For the text-containing cell, return its midpoint in [x, y] coordinate format. 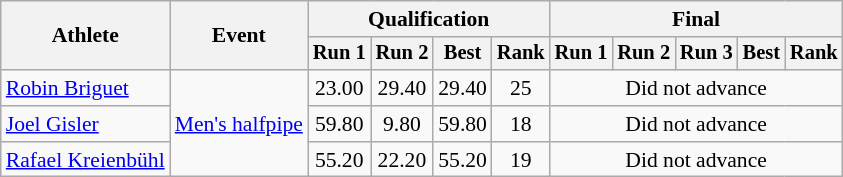
Athlete [86, 36]
Joel Gisler [86, 124]
25 [521, 88]
Qualification [429, 19]
9.80 [402, 124]
Final [696, 19]
Men's halfpipe [239, 124]
18 [521, 124]
Run 3 [706, 54]
Robin Briguet [86, 88]
Event [239, 36]
23.00 [340, 88]
